From the cell containing the given text, extract its center point as (X, Y) coordinate. 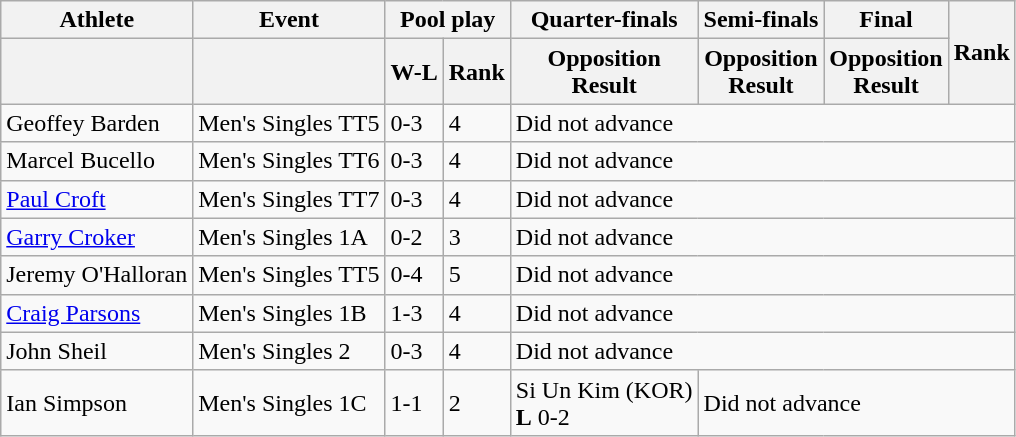
Quarter-finals (604, 20)
Geoffey Barden (97, 123)
Men's Singles 1B (289, 313)
Jeremy O'Halloran (97, 275)
1-3 (414, 313)
1-1 (414, 402)
Men's Singles TT7 (289, 199)
Men's Singles 1A (289, 237)
Marcel Bucello (97, 161)
Final (886, 20)
Event (289, 20)
0-2 (414, 237)
John Sheil (97, 351)
Garry Croker (97, 237)
Craig Parsons (97, 313)
0-4 (414, 275)
Paul Croft (97, 199)
3 (476, 237)
2 (476, 402)
Athlete (97, 20)
Men's Singles 2 (289, 351)
Pool play (448, 20)
Men's Singles 1C (289, 402)
Ian Simpson (97, 402)
Si Un Kim (KOR)L 0-2 (604, 402)
W-L (414, 72)
5 (476, 275)
Men's Singles TT6 (289, 161)
Semi-finals (761, 20)
